Return the [x, y] coordinate for the center point of the cell that contains the specified text.  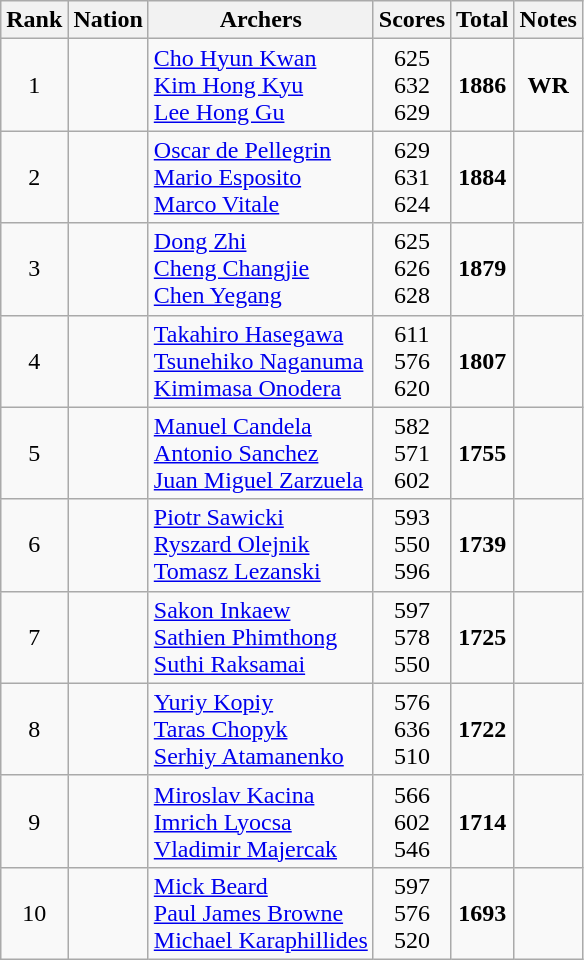
611576620 [412, 361]
Total [483, 20]
Mick BeardPaul James BrowneMichael Karaphillides [260, 913]
1807 [483, 361]
Oscar de PellegrinMario EspositoMarco Vitale [260, 177]
Archers [260, 20]
9 [34, 821]
1693 [483, 913]
1722 [483, 729]
Sakon InkaewSathien PhimthongSuthi Raksamai [260, 637]
Piotr SawickiRyszard OlejnikTomasz Lezanski [260, 545]
Dong ZhiCheng ChangjieChen Yegang [260, 269]
1755 [483, 453]
566602546 [412, 821]
Rank [34, 20]
Manuel CandelaAntonio SanchezJuan Miguel Zarzuela [260, 453]
582571602 [412, 453]
597578550 [412, 637]
3 [34, 269]
WR [548, 85]
597576520 [412, 913]
8 [34, 729]
1879 [483, 269]
593550596 [412, 545]
1 [34, 85]
629631624 [412, 177]
576636510 [412, 729]
Yuriy KopiyTaras ChopykSerhiy Atamanenko [260, 729]
625626628 [412, 269]
4 [34, 361]
10 [34, 913]
7 [34, 637]
Miroslav KacinaImrich LyocsaVladimir Majercak [260, 821]
1714 [483, 821]
1886 [483, 85]
6 [34, 545]
Nation [108, 20]
1739 [483, 545]
1884 [483, 177]
2 [34, 177]
Notes [548, 20]
Cho Hyun KwanKim Hong KyuLee Hong Gu [260, 85]
Takahiro HasegawaTsunehiko NaganumaKimimasa Onodera [260, 361]
625632629 [412, 85]
1725 [483, 637]
Scores [412, 20]
5 [34, 453]
